From the cell containing the given text, extract its center point as (x, y) coordinate. 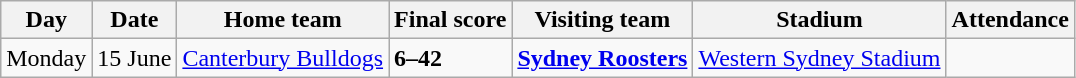
6–42 (450, 58)
Stadium (820, 20)
Date (134, 20)
Final score (450, 20)
Home team (283, 20)
Monday (46, 58)
Attendance (1010, 20)
Canterbury Bulldogs (283, 58)
Visiting team (602, 20)
15 June (134, 58)
Day (46, 20)
Western Sydney Stadium (820, 58)
Sydney Roosters (602, 58)
